Identify which cell holds the provided text, then report its [X, Y] central coordinate. 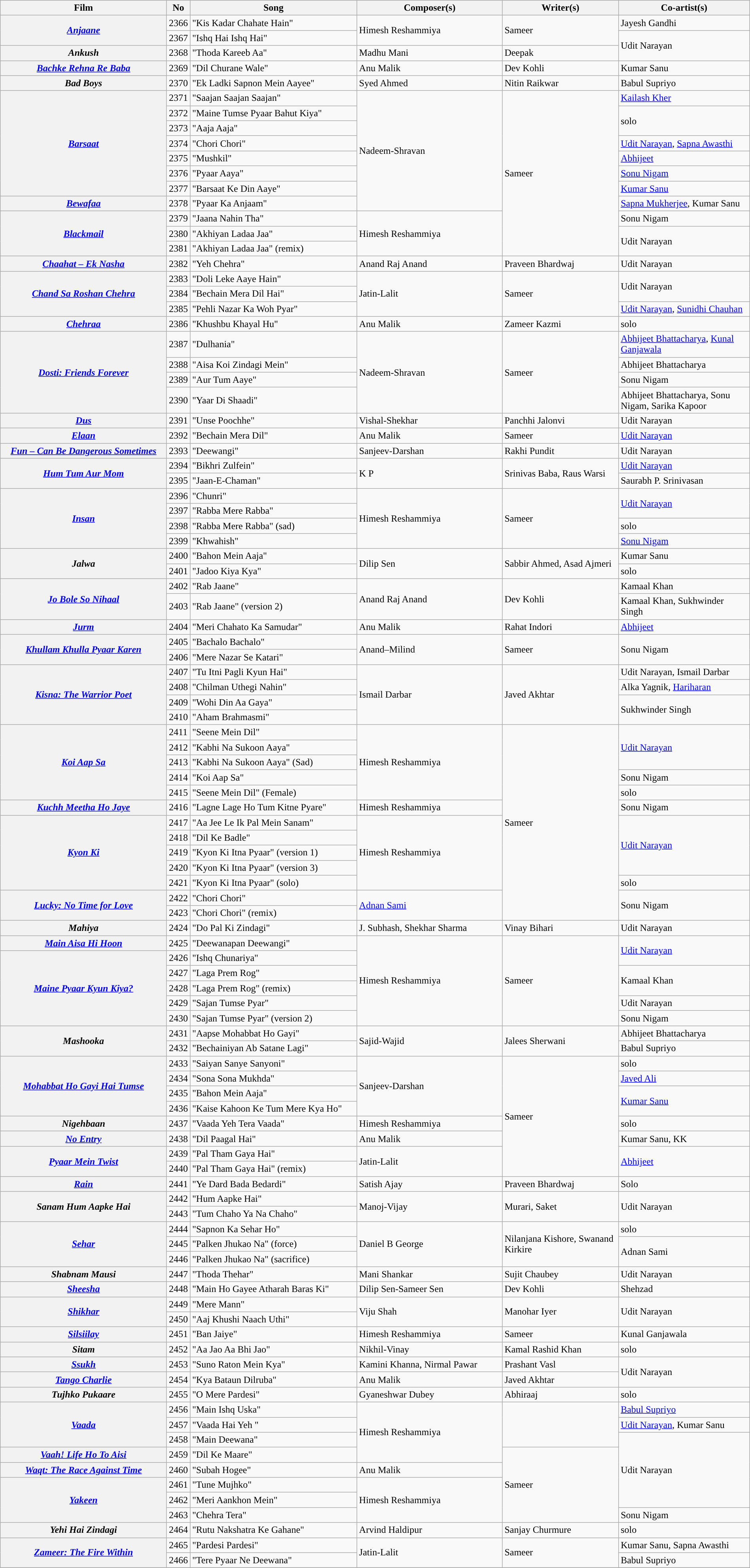
2450 [178, 1319]
Saurabh P. Srinivasan [684, 481]
Jo Bole So Nihaal [84, 599]
"Aapse Mohabbat Ho Gayi" [273, 1033]
Arvind Haldipur [430, 1530]
Film [84, 8]
Ssukh [84, 1364]
Bad Boys [84, 83]
2430 [178, 1018]
Abhijeet Bhattacharya, Sonu Nigam, Sarika Kapoor [684, 400]
"Akhiyan Ladaa Jaa" (remix) [273, 249]
Kisna: The Warrior Poet [84, 694]
"Sajan Tumse Pyar" [273, 1003]
2402 [178, 586]
2443 [178, 1214]
No Entry [84, 1139]
Kyon Ki [84, 853]
Rakhi Pundit [561, 450]
"Aa Jee Le Ik Pal Mein Sanam" [273, 823]
Daniel B George [430, 1244]
"Khushbu Khayal Hu" [273, 324]
2415 [178, 793]
"Kaise Kahoon Ke Tum Mere Kya Ho" [273, 1108]
Prashant Vasl [561, 1364]
Sehar [84, 1244]
2440 [178, 1169]
"Maine Tumse Pyaar Bahut Kiya" [273, 113]
2394 [178, 466]
2442 [178, 1199]
2392 [178, 435]
2453 [178, 1364]
Nitin Raikwar [561, 83]
Writer(s) [561, 8]
2387 [178, 344]
Main Aisa Hi Hoon [84, 943]
2448 [178, 1289]
Anjaane [84, 30]
2366 [178, 23]
2456 [178, 1409]
"Dil Paagal Hai" [273, 1139]
Fun – Can Be Dangerous Sometimes [84, 450]
"Rab Jaane" (version 2) [273, 607]
2435 [178, 1093]
2372 [178, 113]
Jayesh Gandhi [684, 23]
Solo [684, 1184]
2461 [178, 1485]
Udit Narayan, Sunidhi Chauhan [684, 309]
"Meri Chahato Ka Samudar" [273, 627]
"Yaar Di Shaadi" [273, 400]
"Dil Ke Badle" [273, 838]
2406 [178, 657]
2407 [178, 672]
"Sona Sona Mukhda" [273, 1078]
2368 [178, 53]
Murari, Saket [561, 1207]
"Rab Jaane" [273, 586]
"Pardesi Pardesi" [273, 1545]
"Main Ishq Uska" [273, 1409]
Tujhko Pukaare [84, 1394]
"Tum Chaho Ya Na Chaho" [273, 1214]
Anand–Milind [430, 649]
2425 [178, 943]
"Mushkil" [273, 158]
"Bechain Mera Dil" [273, 435]
Sabbir Ahmed, Asad Ajmeri [561, 564]
"Main Ho Gayee Atharah Baras Ki" [273, 1289]
"Mere Nazar Se Katari" [273, 657]
Dus [84, 420]
"Sajan Tumse Pyar" (version 2) [273, 1018]
2385 [178, 309]
"Ek Ladki Sapnon Mein Aayee" [273, 83]
2399 [178, 541]
2439 [178, 1154]
2388 [178, 365]
Udit Narayan, Ismail Darbar [684, 672]
2377 [178, 189]
Abhijeet Bhattacharya, Kunal Ganjawala [684, 344]
"Tune Mujhko" [273, 1485]
"Pyaar Ka Anjaam" [273, 204]
"Jaana Nahin Tha" [273, 219]
Yakeen [84, 1500]
2378 [178, 204]
"Kyon Ki Itna Pyaar" (version 3) [273, 868]
"Kya Bataun Dilruba" [273, 1379]
Shehzad [684, 1289]
"Ye Dard Bada Bedardi" [273, 1184]
Khullam Khulla Pyaar Karen [84, 649]
Hum Tum Aur Mom [84, 473]
"Laga Prem Rog" (remix) [273, 988]
Vaah! Life Ho To Aisi [84, 1455]
Mahiya [84, 928]
Pyaar Mein Twist [84, 1161]
"Wohi Din Aa Gaya" [273, 702]
"Bachalo Bachalo" [273, 642]
"Bikhri Zulfein" [273, 466]
2367 [178, 38]
Mani Shankar [430, 1274]
2427 [178, 973]
Chand Sa Roshan Chehra [84, 294]
"Palken Jhukao Na" (sacrifice) [273, 1259]
2460 [178, 1470]
Sitam [84, 1349]
"Koi Aap Sa" [273, 777]
2404 [178, 627]
2380 [178, 234]
2411 [178, 732]
Mashooka [84, 1041]
Yehi Hai Zindagi [84, 1530]
Silsiilay [84, 1334]
Kamaal Khan, Sukhwinder Singh [684, 607]
2433 [178, 1063]
2444 [178, 1229]
Kailash Kher [684, 98]
2441 [178, 1184]
2451 [178, 1334]
"Yeh Chehra" [273, 264]
Srinivas Baba, Raus Warsi [561, 473]
Zameer Kazmi [561, 324]
2379 [178, 219]
2454 [178, 1379]
Maine Pyaar Kyun Kiya? [84, 988]
"Rabba Mere Rabba" (sad) [273, 526]
"Palken Jhukao Na" (force) [273, 1244]
Co-artist(s) [684, 8]
"Chehra Tera" [273, 1515]
"Pal Tham Gaya Hai" (remix) [273, 1169]
2459 [178, 1455]
2424 [178, 928]
"Deewangi" [273, 450]
Vinay Bihari [561, 928]
Bewafaa [84, 204]
2431 [178, 1033]
2452 [178, 1349]
"Tu Itni Pagli Kyun Hai" [273, 672]
"Main Deewana" [273, 1440]
2414 [178, 777]
2409 [178, 702]
2465 [178, 1545]
Bachke Rehna Re Baba [84, 68]
"Saajan Saajan Saajan" [273, 98]
Composer(s) [430, 8]
2373 [178, 128]
"Jaan-E-Chaman" [273, 481]
Vishal-Shekhar [430, 420]
"Deewanapan Deewangi" [273, 943]
"Suno Raton Mein Kya" [273, 1364]
"Chori Chori" (remix) [273, 913]
"Doli Leke Aaye Hain" [273, 279]
"Dulhania" [273, 344]
Rain [84, 1184]
Nikhil-Vinay [430, 1349]
2458 [178, 1440]
2437 [178, 1124]
"Kabhi Na Sukoon Aaya" [273, 747]
Deepak [561, 53]
"Pehli Nazar Ka Woh Pyar" [273, 309]
2429 [178, 1003]
Sajid-Wajid [430, 1041]
Jurm [84, 627]
Nigehbaan [84, 1124]
Insan [84, 518]
Kamal Rashid Khan [561, 1349]
"Seene Mein Dil" [273, 732]
"Ishq Hai Ishq Hai" [273, 38]
Vaada [84, 1424]
2408 [178, 687]
"Subah Hogee" [273, 1470]
Panchhi Jalonvi [561, 420]
"Aaj Khushi Naach Uthi" [273, 1319]
"Chunri" [273, 496]
2371 [178, 98]
"Ban Jaiye" [273, 1334]
"Aisa Koi Zindagi Mein" [273, 365]
2463 [178, 1515]
"Kyon Ki Itna Pyaar" (solo) [273, 883]
Waqt: The Race Against Time [84, 1470]
2455 [178, 1394]
"Saiyan Sanye Sanyoni" [273, 1063]
2393 [178, 450]
2419 [178, 853]
Sheesha [84, 1289]
Kumar Sanu, KK [684, 1139]
"Laga Prem Rog" [273, 973]
2446 [178, 1259]
Sapna Mukherjee, Kumar Sanu [684, 204]
Sujit Chaubey [561, 1274]
2375 [178, 158]
2390 [178, 400]
"Do Pal Ki Zindagi" [273, 928]
2466 [178, 1560]
2412 [178, 747]
2403 [178, 607]
2422 [178, 898]
2381 [178, 249]
"Lagne Lage Ho Tum Kitne Pyare" [273, 808]
Nilanjana Kishore, Swanand Kirkire [561, 1244]
"O Mere Pardesi" [273, 1394]
"Vaada Hai Yeh " [273, 1425]
"Seene Mein Dil" (Female) [273, 793]
2438 [178, 1139]
Zameer: The Fire Within [84, 1553]
2416 [178, 808]
Shabnam Mausi [84, 1274]
"Dil Churane Wale" [273, 68]
2423 [178, 913]
2426 [178, 958]
"Bechain Mera Dil Hai" [273, 294]
Kamini Khanna, Nirmal Pawar [430, 1364]
2432 [178, 1048]
Jalwa [84, 564]
2464 [178, 1530]
"Chilman Uthegi Nahin" [273, 687]
"Mere Mann" [273, 1304]
2417 [178, 823]
Song [273, 8]
Dilip Sen-Sameer Sen [430, 1289]
"Sapnon Ka Sehar Ho" [273, 1229]
Kuchh Meetha Ho Jaye [84, 808]
"Khwahish" [273, 541]
2369 [178, 68]
2386 [178, 324]
2401 [178, 571]
Gyaneshwar Dubey [430, 1394]
"Barsaat Ke Din Aaye" [273, 189]
Viju Shah [430, 1312]
"Meri Aankhon Mein" [273, 1500]
2382 [178, 264]
2449 [178, 1304]
"Hum Aapke Hai" [273, 1199]
2383 [178, 279]
2418 [178, 838]
2436 [178, 1108]
2376 [178, 173]
Manoj-Vijay [430, 1207]
2420 [178, 868]
2370 [178, 83]
Syed Ahmed [430, 83]
Chaahat – Ek Nasha [84, 264]
Alka Yagnik, Hariharan [684, 687]
2391 [178, 420]
Madhu Mani [430, 53]
Jalees Sherwani [561, 1041]
2395 [178, 481]
Barsaat [84, 143]
Dosti: Friends Forever [84, 372]
2400 [178, 556]
"Ishq Chunariya" [273, 958]
J. Subhash, Shekhar Sharma [430, 928]
"Tere Pyaar Ne Deewana" [273, 1560]
"Vaada Yeh Tera Vaada" [273, 1124]
"Kis Kadar Chahate Hain" [273, 23]
K P [430, 473]
Sanjay Churmure [561, 1530]
2445 [178, 1244]
Kumar Sanu, Sapna Awasthi [684, 1545]
Kunal Ganjawala [684, 1334]
Koi Aap Sa [84, 762]
"Aur Tum Aaye" [273, 380]
"Thoda Thehar" [273, 1274]
"Unse Poochhe" [273, 420]
Rahat Indori [561, 627]
2389 [178, 380]
Satish Ajay [430, 1184]
"Bechainiyan Ab Satane Lagi" [273, 1048]
2374 [178, 143]
Ankush [84, 53]
2396 [178, 496]
Sukhwinder Singh [684, 709]
2384 [178, 294]
Blackmail [84, 234]
2398 [178, 526]
"Dil Ke Maare" [273, 1455]
Sanam Hum Aapke Hai [84, 1207]
"Rutu Nakshatra Ke Gahane" [273, 1530]
Abhiraaj [561, 1394]
2421 [178, 883]
2410 [178, 717]
Lucky: No Time for Love [84, 905]
"Kyon Ki Itna Pyaar" (version 1) [273, 853]
2413 [178, 762]
"Kabhi Na Sukoon Aaya" (Sad) [273, 762]
Shikhar [84, 1312]
"Aham Brahmasmi" [273, 717]
2397 [178, 511]
2434 [178, 1078]
Chehraa [84, 324]
Udit Narayan, Sapna Awasthi [684, 143]
"Thoda Kareeb Aa" [273, 53]
"Aaja Aaja" [273, 128]
Manohar Iyer [561, 1312]
Dilip Sen [430, 564]
2457 [178, 1425]
"Rabba Mere Rabba" [273, 511]
Tango Charlie [84, 1379]
2405 [178, 642]
"Aa Jao Aa Bhi Jao" [273, 1349]
No [178, 8]
Mohabbat Ho Gayi Hai Tumse [84, 1086]
Ismail Darbar [430, 694]
2462 [178, 1500]
Elaan [84, 435]
2447 [178, 1274]
2428 [178, 988]
Udit Narayan, Kumar Sanu [684, 1425]
"Akhiyan Ladaa Jaa" [273, 234]
"Pyaar Aaya" [273, 173]
"Jadoo Kiya Kya" [273, 571]
"Pal Tham Gaya Hai" [273, 1154]
Javed Ali [684, 1078]
